Return [X, Y] of the center of cell containing provided text 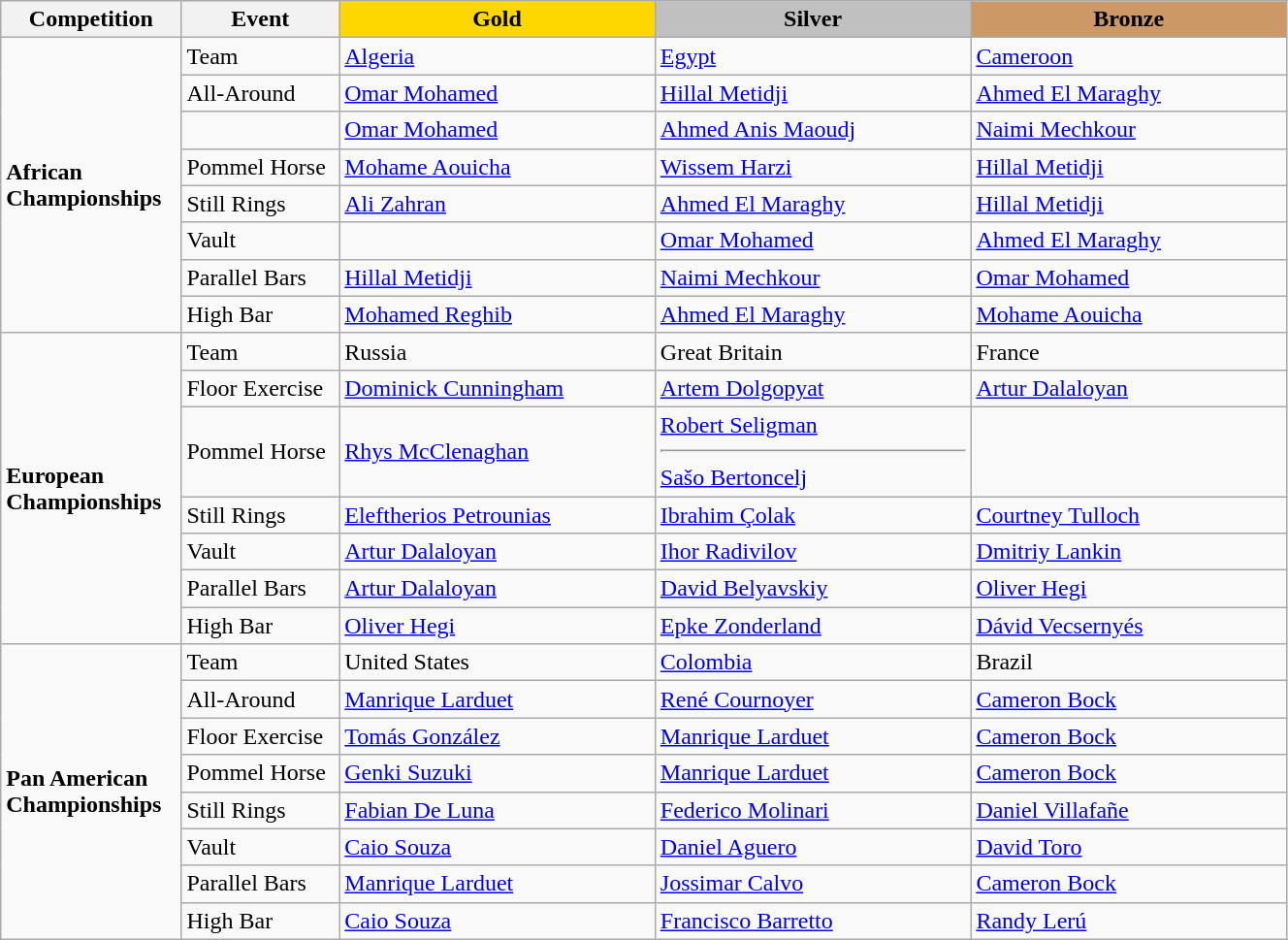
Colombia [813, 663]
Daniel Villafañe [1129, 810]
Tomás González [498, 736]
Silver [813, 19]
Jossimar Calvo [813, 884]
Epke Zonderland [813, 626]
Event [260, 19]
Ahmed Anis Maoudj [813, 130]
Genki Suzuki [498, 773]
Egypt [813, 56]
David Toro [1129, 847]
Robert Seligman Sašo Bertoncelj [813, 451]
Dmitriy Lankin [1129, 552]
Federico Molinari [813, 810]
Wissem Harzi [813, 167]
Bronze [1129, 19]
Randy Lerú [1129, 921]
Francisco Barretto [813, 921]
Artem Dolgopyat [813, 388]
Courtney Tulloch [1129, 515]
France [1129, 351]
Fabian De Luna [498, 810]
Dávid Vecsernyés [1129, 626]
Russia [498, 351]
United States [498, 663]
Daniel Aguero [813, 847]
Rhys McClenaghan [498, 451]
David Belyavskiy [813, 589]
Brazil [1129, 663]
Ibrahim Çolak [813, 515]
René Cournoyer [813, 699]
Gold [498, 19]
Competition [91, 19]
Cameroon [1129, 56]
Ihor Radivilov [813, 552]
African Championships [91, 185]
Eleftherios Petrounias [498, 515]
Mohamed Reghib [498, 314]
Dominick Cunningham [498, 388]
Algeria [498, 56]
European Championships [91, 488]
Ali Zahran [498, 204]
Pan American Championships [91, 792]
Great Britain [813, 351]
